Extract the [x, y] coordinate from the center of the cell holding the provided text.  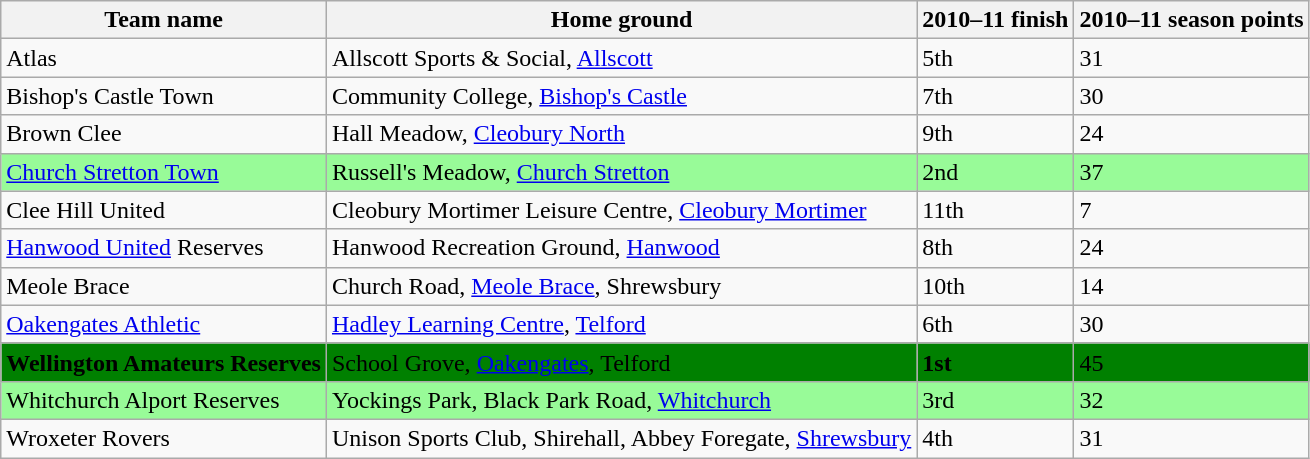
14 [1192, 286]
Bishop's Castle Town [164, 96]
Church Road, Meole Brace, Shrewsbury [621, 286]
Whitchurch Alport Reserves [164, 400]
Allscott Sports & Social, Allscott [621, 58]
Home ground [621, 20]
8th [996, 248]
Cleobury Mortimer Leisure Centre, Cleobury Mortimer [621, 210]
Hanwood United Reserves [164, 248]
Hadley Learning Centre, Telford [621, 324]
Team name [164, 20]
37 [1192, 172]
Church Stretton Town [164, 172]
1st [996, 362]
6th [996, 324]
2010–11 season points [1192, 20]
32 [1192, 400]
45 [1192, 362]
3rd [996, 400]
11th [996, 210]
School Grove, Oakengates, Telford [621, 362]
Clee Hill United [164, 210]
10th [996, 286]
7th [996, 96]
Wroxeter Rovers [164, 438]
Hanwood Recreation Ground, Hanwood [621, 248]
Community College, Bishop's Castle [621, 96]
Russell's Meadow, Church Stretton [621, 172]
5th [996, 58]
2010–11 finish [996, 20]
Yockings Park, Black Park Road, Whitchurch [621, 400]
4th [996, 438]
Meole Brace [164, 286]
Atlas [164, 58]
Hall Meadow, Cleobury North [621, 134]
Oakengates Athletic [164, 324]
9th [996, 134]
2nd [996, 172]
Wellington Amateurs Reserves [164, 362]
Brown Clee [164, 134]
Unison Sports Club, Shirehall, Abbey Foregate, Shrewsbury [621, 438]
7 [1192, 210]
